For the text-containing cell, return its midpoint in [x, y] coordinate format. 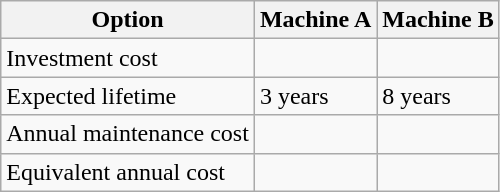
Equivalent annual cost [128, 172]
Option [128, 20]
Expected lifetime [128, 96]
Annual maintenance cost [128, 134]
3 years [315, 96]
8 years [438, 96]
Investment cost [128, 58]
Machine B [438, 20]
Machine A [315, 20]
